Provide the [x, y] coordinate of the cell's center where the given text is located.  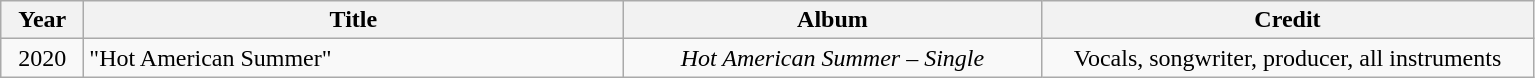
"Hot American Summer" [354, 58]
Hot American Summer – Single [832, 58]
Credit [1288, 20]
2020 [42, 58]
Title [354, 20]
Year [42, 20]
Album [832, 20]
Vocals, songwriter, producer, all instruments [1288, 58]
